Extract the [X, Y] coordinate from the center of the cell holding the provided text.  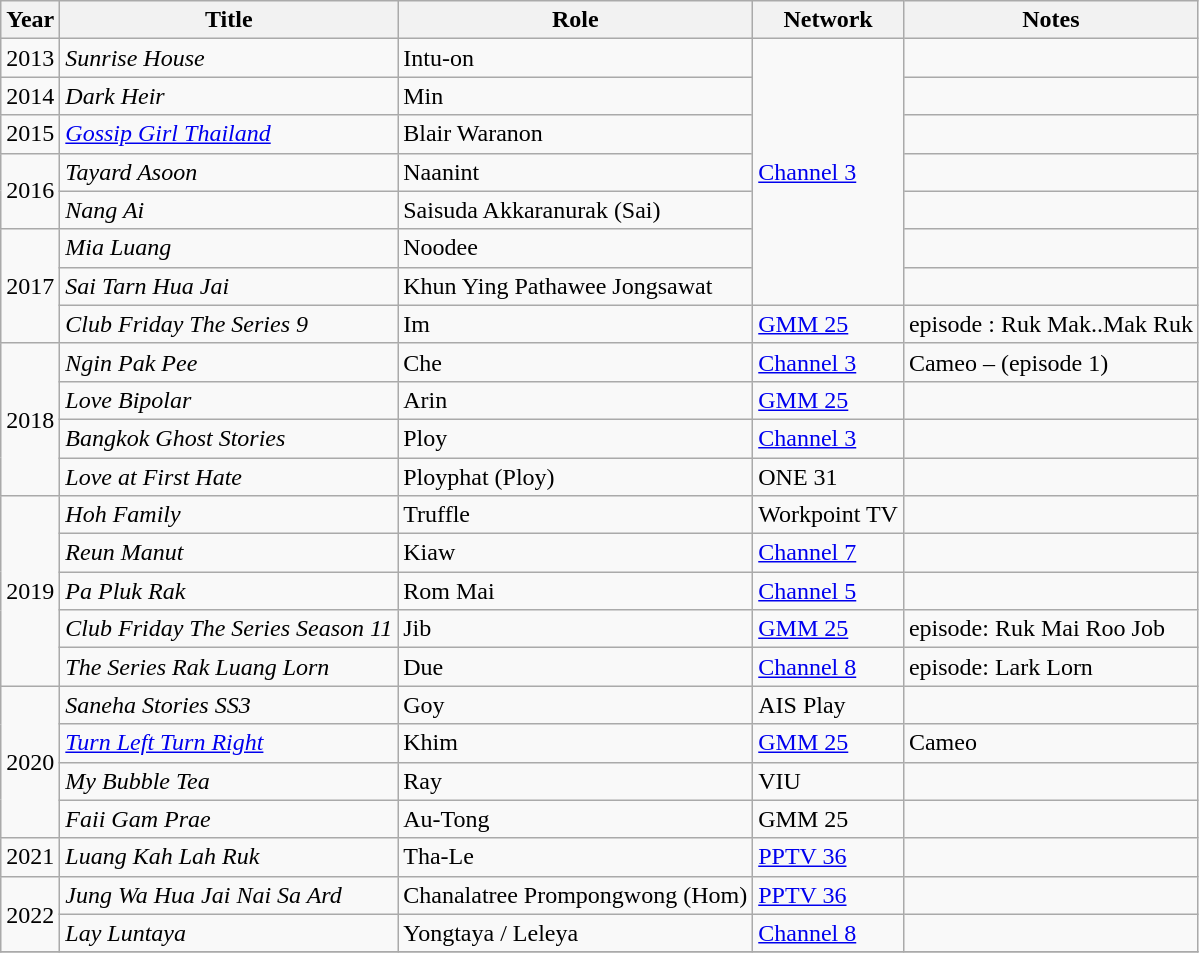
Min [576, 96]
Club Friday The Series 9 [229, 324]
Tha-Le [576, 857]
Intu-on [576, 58]
Rom Mai [576, 591]
Yongtaya / Leleya [576, 933]
Nang Ai [229, 210]
VIU [828, 781]
Ray [576, 781]
Channel 7 [828, 553]
2016 [30, 191]
Sunrise House [229, 58]
Luang Kah Lah Ruk [229, 857]
2021 [30, 857]
Love Bipolar [229, 400]
Year [30, 20]
Mia Luang [229, 248]
Gossip Girl Thailand [229, 134]
Au-Tong [576, 819]
Hoh Family [229, 515]
Title [229, 20]
episode: Lark Lorn [1050, 667]
2019 [30, 591]
Noodee [576, 248]
The Series Rak Luang Lorn [229, 667]
2022 [30, 914]
Goy [576, 705]
Jung Wa Hua Jai Nai Sa Ard [229, 895]
Truffle [576, 515]
2018 [30, 419]
Chanalatree Prompongwong (Hom) [576, 895]
Sai Tarn Hua Jai [229, 286]
Channel 5 [828, 591]
Cameo – (episode 1) [1050, 362]
Kiaw [576, 553]
Club Friday The Series Season 11 [229, 629]
Love at First Hate [229, 477]
Tayard Asoon [229, 172]
Dark Heir [229, 96]
Role [576, 20]
Khim [576, 743]
Notes [1050, 20]
Jib [576, 629]
2015 [30, 134]
Khun Ying Pathawee Jongsawat [576, 286]
Turn Left Turn Right [229, 743]
Naanint [576, 172]
Ployphat (Ploy) [576, 477]
ONE 31 [828, 477]
Saisuda Akkaranurak (Sai) [576, 210]
Blair Waranon [576, 134]
Saneha Stories SS3 [229, 705]
2014 [30, 96]
2013 [30, 58]
Arin [576, 400]
Cameo [1050, 743]
Ngin Pak Pee [229, 362]
Faii Gam Prae [229, 819]
Workpoint TV [828, 515]
Pa Pluk Rak [229, 591]
Im [576, 324]
My Bubble Tea [229, 781]
Ploy [576, 438]
Due [576, 667]
episode: Ruk Mai Roo Job [1050, 629]
Reun Manut [229, 553]
Lay Luntaya [229, 933]
Bangkok Ghost Stories [229, 438]
episode : Ruk Mak..Mak Ruk [1050, 324]
Che [576, 362]
Network [828, 20]
AIS Play [828, 705]
2017 [30, 286]
2020 [30, 762]
